Locate the cell with the specified text and output its (X, Y) center coordinate. 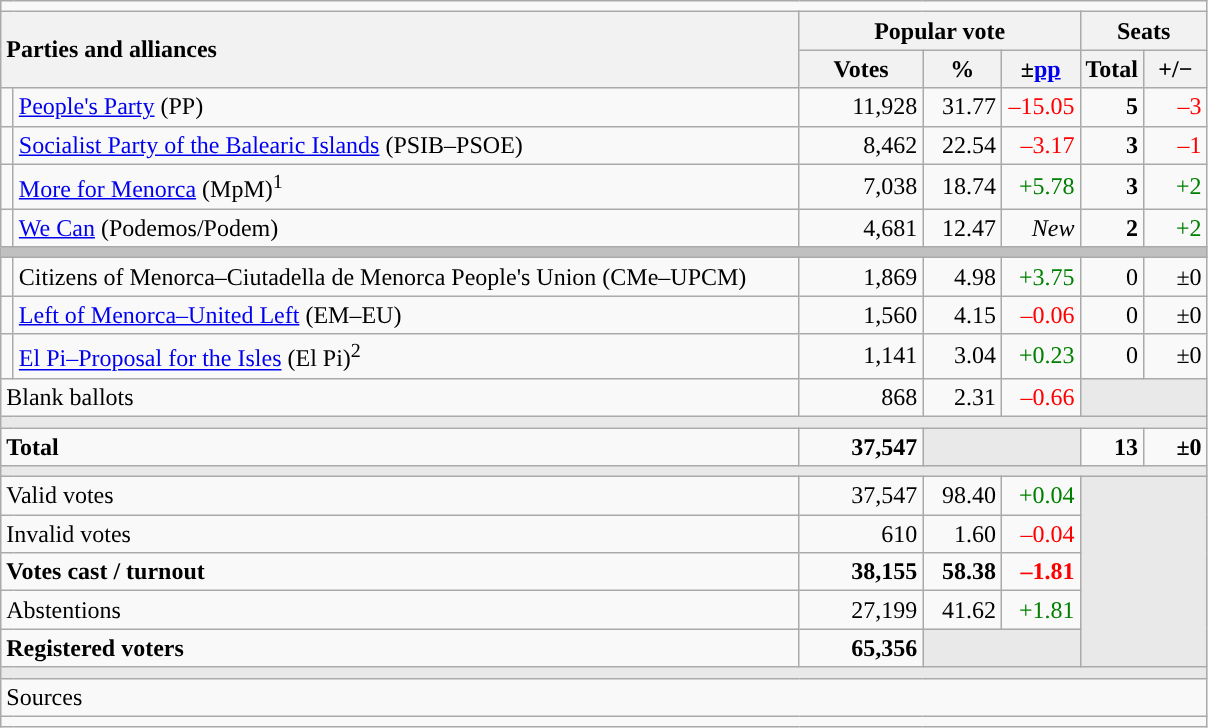
18.74 (962, 186)
Valid votes (400, 496)
–1.81 (1040, 572)
Votes (861, 69)
27,199 (861, 610)
1,141 (861, 356)
22.54 (962, 145)
11,928 (861, 107)
Seats (1144, 31)
7,038 (861, 186)
868 (861, 397)
8,462 (861, 145)
12.47 (962, 228)
+0.04 (1040, 496)
–15.05 (1040, 107)
41.62 (962, 610)
–0.06 (1040, 315)
2 (1112, 228)
–0.04 (1040, 534)
More for Menorca (MpM)1 (406, 186)
Votes cast / turnout (400, 572)
4.15 (962, 315)
4,681 (861, 228)
±pp (1040, 69)
4.98 (962, 277)
+5.78 (1040, 186)
31.77 (962, 107)
New (1040, 228)
610 (861, 534)
Registered voters (400, 648)
Left of Menorca–United Left (EM–EU) (406, 315)
Citizens of Menorca–Ciutadella de Menorca People's Union (CMe–UPCM) (406, 277)
–3.17 (1040, 145)
13 (1112, 447)
People's Party (PP) (406, 107)
3.04 (962, 356)
1.60 (962, 534)
+1.81 (1040, 610)
Popular vote (940, 31)
1,560 (861, 315)
Invalid votes (400, 534)
% (962, 69)
5 (1112, 107)
65,356 (861, 648)
38,155 (861, 572)
El Pi–Proposal for the Isles (El Pi)2 (406, 356)
1,869 (861, 277)
Abstentions (400, 610)
We Can (Podemos/Podem) (406, 228)
98.40 (962, 496)
–0.66 (1040, 397)
–3 (1176, 107)
–1 (1176, 145)
+0.23 (1040, 356)
Blank ballots (400, 397)
Socialist Party of the Balearic Islands (PSIB–PSOE) (406, 145)
+3.75 (1040, 277)
+/− (1176, 69)
58.38 (962, 572)
Parties and alliances (400, 50)
Sources (604, 697)
2.31 (962, 397)
